Identify which cell holds the provided text, then report its [X, Y] central coordinate. 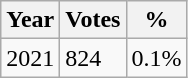
824 [93, 58]
0.1% [156, 58]
Year [30, 20]
2021 [30, 58]
% [156, 20]
Votes [93, 20]
